Return [x, y] of the center of cell containing provided text 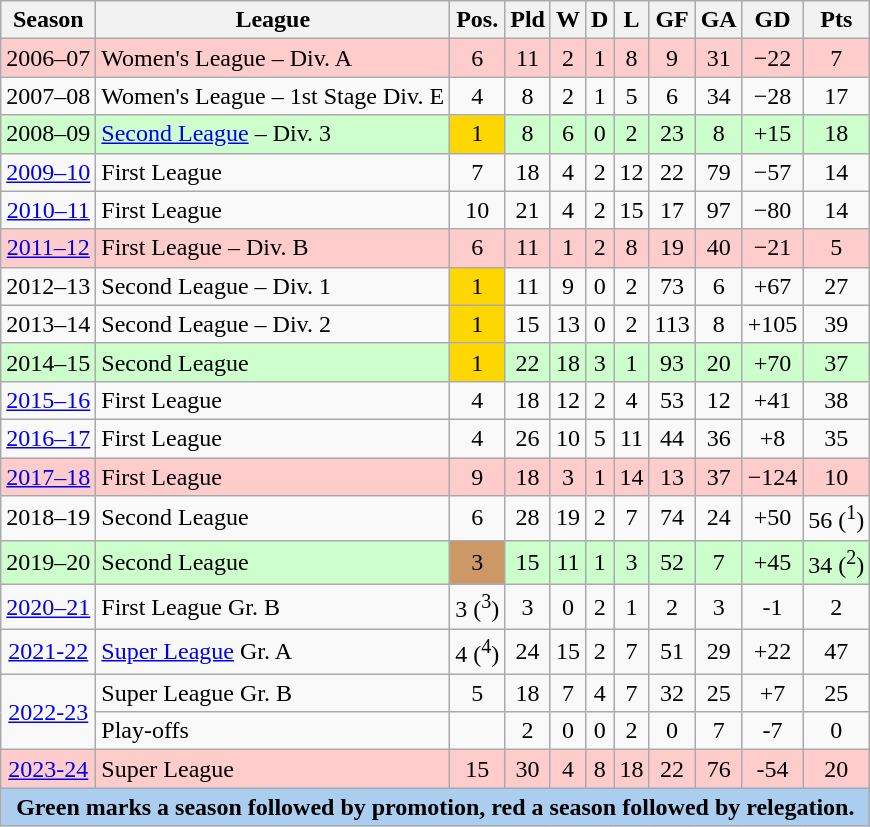
Green marks a season followed by promotion, red a season followed by relegation. [436, 807]
21 [528, 210]
Super League Gr. B [273, 693]
−21 [772, 248]
+7 [772, 693]
2015–16 [48, 400]
35 [836, 438]
L [632, 20]
Super League Gr. A [273, 652]
D [600, 20]
Second League – Div. 1 [273, 286]
93 [672, 362]
56 (1) [836, 518]
+50 [772, 518]
−80 [772, 210]
2013–14 [48, 324]
2011–12 [48, 248]
2021-22 [48, 652]
2010–11 [48, 210]
32 [672, 693]
27 [836, 286]
−28 [772, 96]
79 [718, 172]
Play-offs [273, 731]
−124 [772, 477]
2017–18 [48, 477]
Pts [836, 20]
−57 [772, 172]
First League – Div. B [273, 248]
2018–19 [48, 518]
Season [48, 20]
74 [672, 518]
League [273, 20]
2019–20 [48, 562]
+67 [772, 286]
+45 [772, 562]
GA [718, 20]
2020–21 [48, 608]
29 [718, 652]
26 [528, 438]
Second League – Div. 2 [273, 324]
51 [672, 652]
34 [718, 96]
W [568, 20]
GF [672, 20]
39 [836, 324]
Second League – Div. 3 [273, 134]
53 [672, 400]
Pld [528, 20]
+70 [772, 362]
+22 [772, 652]
2014–15 [48, 362]
4 (4) [478, 652]
+41 [772, 400]
+15 [772, 134]
34 (2) [836, 562]
Women's League – 1st Stage Div. E [273, 96]
23 [672, 134]
40 [718, 248]
52 [672, 562]
-7 [772, 731]
30 [528, 769]
2012–13 [48, 286]
47 [836, 652]
Women's League – Div. A [273, 58]
31 [718, 58]
2016–17 [48, 438]
76 [718, 769]
+8 [772, 438]
-54 [772, 769]
38 [836, 400]
2006–07 [48, 58]
+105 [772, 324]
2007–08 [48, 96]
2008–09 [48, 134]
GD [772, 20]
-1 [772, 608]
First League Gr. B [273, 608]
36 [718, 438]
Super League [273, 769]
2009–10 [48, 172]
97 [718, 210]
Pos. [478, 20]
113 [672, 324]
28 [528, 518]
−22 [772, 58]
2023-24 [48, 769]
44 [672, 438]
3 (3) [478, 608]
2022-23 [48, 712]
73 [672, 286]
